Locate the cell with the specified text and output its [X, Y] center coordinate. 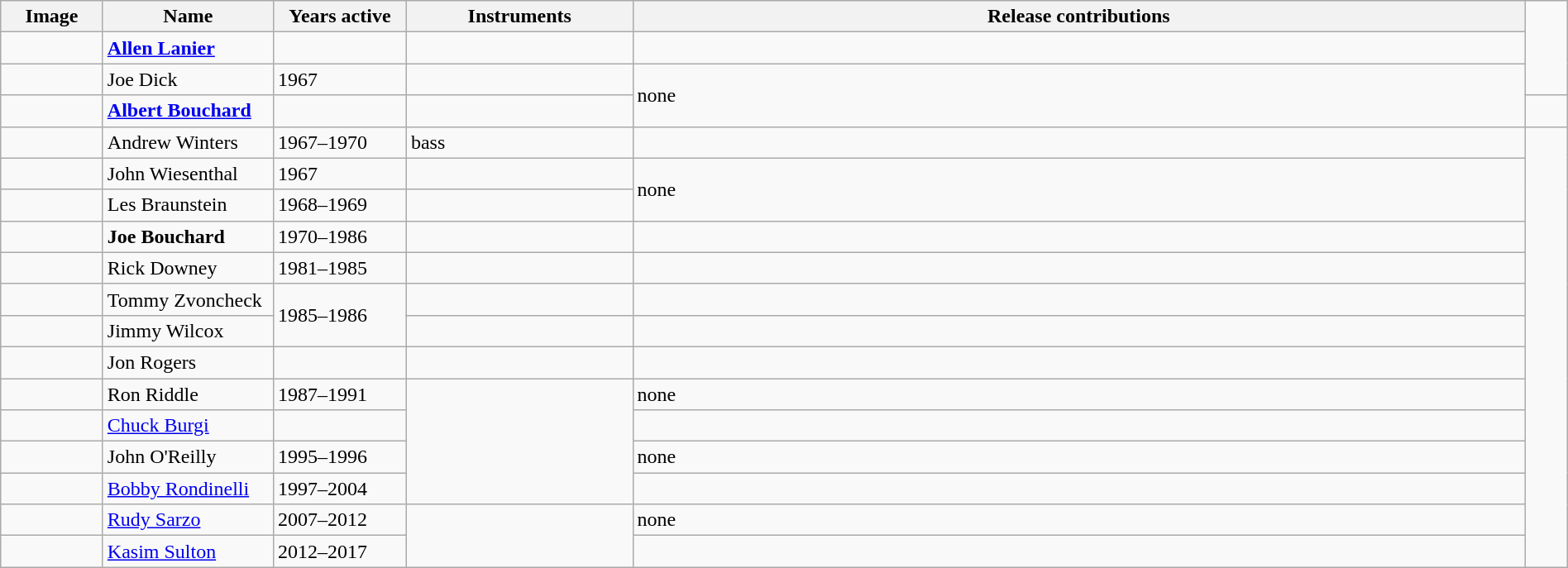
Albert Bouchard [188, 111]
Jimmy Wilcox [188, 331]
Rudy Sarzo [188, 520]
1968–1969 [339, 205]
2012–2017 [339, 551]
Image [52, 17]
1967–1970 [339, 142]
Joe Bouchard [188, 236]
Allen Lanier [188, 48]
Les Braunstein [188, 205]
Andrew Winters [188, 142]
Jon Rogers [188, 362]
1981–1985 [339, 268]
John Wiesenthal [188, 174]
Ron Riddle [188, 394]
1970–1986 [339, 236]
Rick Downey [188, 268]
Name [188, 17]
1987–1991 [339, 394]
Instruments [519, 17]
Release contributions [1078, 17]
Chuck Burgi [188, 426]
1985–1986 [339, 315]
1997–2004 [339, 489]
Kasim Sulton [188, 551]
1995–1996 [339, 457]
2007–2012 [339, 520]
Tommy Zvoncheck [188, 299]
Bobby Rondinelli [188, 489]
Joe Dick [188, 79]
Years active [339, 17]
John O'Reilly [188, 457]
bass [519, 142]
